From the cell containing the given text, extract its center point as [x, y] coordinate. 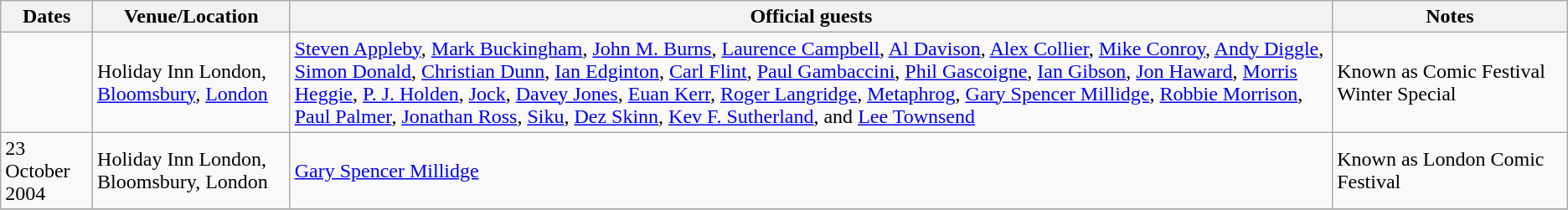
Dates [47, 17]
Known as Comic Festival Winter Special [1451, 82]
Official guests [811, 17]
Venue/Location [192, 17]
23 October 2004 [47, 171]
Notes [1451, 17]
Gary Spencer Millidge [811, 171]
Known as London Comic Festival [1451, 171]
